Search for the cell housing the specified text and yield its (x, y) center coordinate. 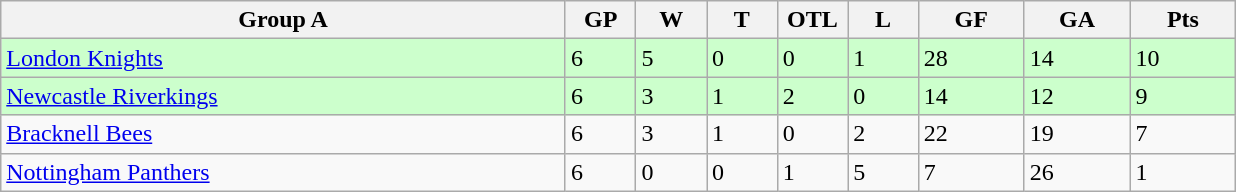
W (672, 20)
9 (1183, 96)
London Knights (284, 58)
L (884, 20)
Newcastle Riverkings (284, 96)
28 (971, 58)
22 (971, 134)
Bracknell Bees (284, 134)
12 (1077, 96)
26 (1077, 172)
GF (971, 20)
19 (1077, 134)
GA (1077, 20)
10 (1183, 58)
T (742, 20)
GP (600, 20)
Group A (284, 20)
OTL (812, 20)
Nottingham Panthers (284, 172)
Pts (1183, 20)
